Extract the [x, y] coordinate from the center of the cell holding the provided text.  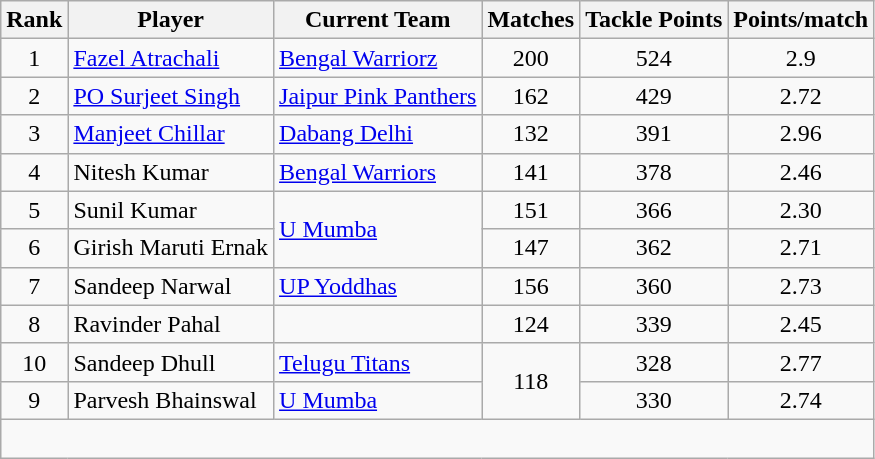
Player [171, 20]
366 [654, 210]
UP Yoddhas [378, 286]
Dabang Delhi [378, 134]
391 [654, 134]
Sunil Kumar [171, 210]
2.72 [801, 96]
8 [34, 324]
Girish Maruti Ernak [171, 248]
362 [654, 248]
Tackle Points [654, 20]
4 [34, 172]
6 [34, 248]
Matches [531, 20]
Jaipur Pink Panthers [378, 96]
Nitesh Kumar [171, 172]
Bengal Warriorz [378, 58]
Sandeep Dhull [171, 362]
328 [654, 362]
151 [531, 210]
330 [654, 400]
1 [34, 58]
Parvesh Bhainswal [171, 400]
2.74 [801, 400]
2.46 [801, 172]
2.73 [801, 286]
2.45 [801, 324]
7 [34, 286]
147 [531, 248]
2.30 [801, 210]
118 [531, 381]
3 [34, 134]
2.77 [801, 362]
339 [654, 324]
524 [654, 58]
10 [34, 362]
PO Surjeet Singh [171, 96]
2.71 [801, 248]
Manjeet Chillar [171, 134]
Telugu Titans [378, 362]
378 [654, 172]
132 [531, 134]
Ravinder Pahal [171, 324]
2 [34, 96]
9 [34, 400]
Points/match [801, 20]
124 [531, 324]
Current Team [378, 20]
141 [531, 172]
Sandeep Narwal [171, 286]
Bengal Warriors [378, 172]
2.9 [801, 58]
Rank [34, 20]
156 [531, 286]
5 [34, 210]
2.96 [801, 134]
360 [654, 286]
429 [654, 96]
Fazel Atrachali [171, 58]
200 [531, 58]
162 [531, 96]
